Provide the [x, y] coordinate of the cell's center where the given text is located.  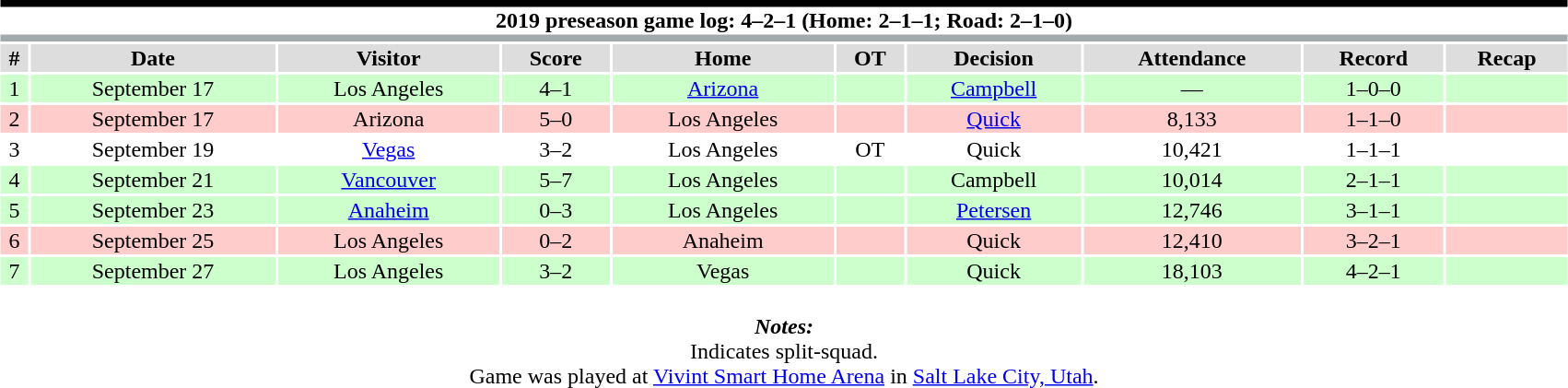
1–1–1 [1374, 149]
4 [15, 180]
Record [1374, 58]
Date [153, 58]
September 19 [153, 149]
0–2 [556, 241]
10,421 [1192, 149]
5–0 [556, 119]
September 27 [153, 271]
8,133 [1192, 119]
2 [15, 119]
Vancouver [389, 180]
10,014 [1192, 180]
Petersen [993, 210]
September 21 [153, 180]
1–1–0 [1374, 119]
18,103 [1192, 271]
September 25 [153, 241]
1 [15, 88]
Score [556, 58]
1–0–0 [1374, 88]
3 [15, 149]
6 [15, 241]
Recap [1507, 58]
2–1–1 [1374, 180]
— [1192, 88]
5 [15, 210]
September 23 [153, 210]
Visitor [389, 58]
Decision [993, 58]
3–1–1 [1374, 210]
Attendance [1192, 58]
7 [15, 271]
0–3 [556, 210]
12,746 [1192, 210]
5–7 [556, 180]
2019 preseason game log: 4–2–1 (Home: 2–1–1; Road: 2–1–0) [784, 20]
# [15, 58]
3–2–1 [1374, 241]
4–2–1 [1374, 271]
Home [723, 58]
4–1 [556, 88]
12,410 [1192, 241]
